Return the [x, y] coordinate for the center point of the cell that contains the specified text.  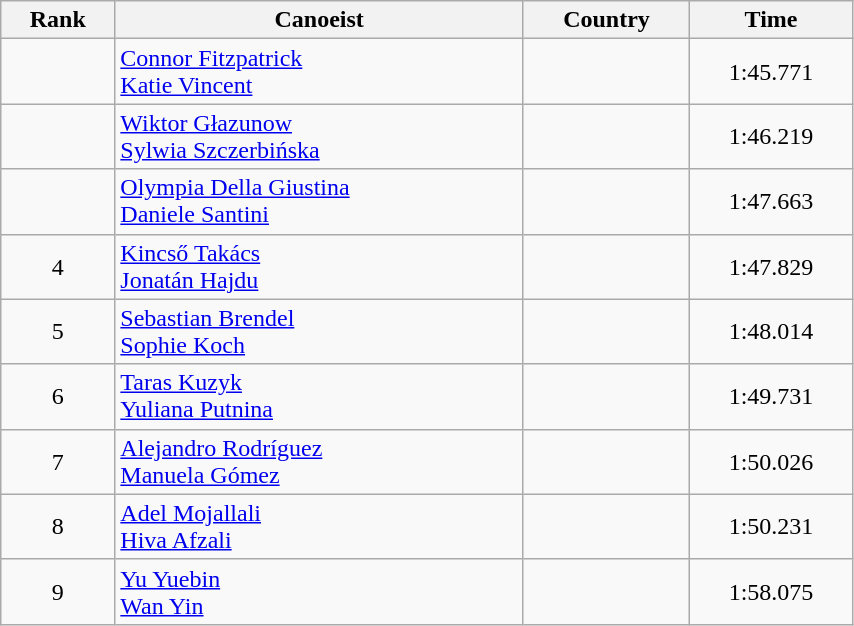
1:45.771 [772, 72]
Wiktor GłazunowSylwia Szczerbińska [320, 136]
Rank [58, 20]
6 [58, 396]
Canoeist [320, 20]
1:47.829 [772, 266]
4 [58, 266]
1:50.231 [772, 526]
Yu YuebinWan Yin [320, 592]
9 [58, 592]
7 [58, 462]
1:48.014 [772, 332]
Kincső TakácsJonatán Hajdu [320, 266]
5 [58, 332]
1:58.075 [772, 592]
1:46.219 [772, 136]
1:47.663 [772, 202]
Sebastian BrendelSophie Koch [320, 332]
1:49.731 [772, 396]
1:50.026 [772, 462]
Country [606, 20]
Taras KuzykYuliana Putnina [320, 396]
8 [58, 526]
Adel MojallaliHiva Afzali [320, 526]
Connor FitzpatrickKatie Vincent [320, 72]
Olympia Della GiustinaDaniele Santini [320, 202]
Time [772, 20]
Alejandro RodríguezManuela Gómez [320, 462]
